Pinpoint the cell where the given text exists, returning its (x, y) midpoint coordinate. 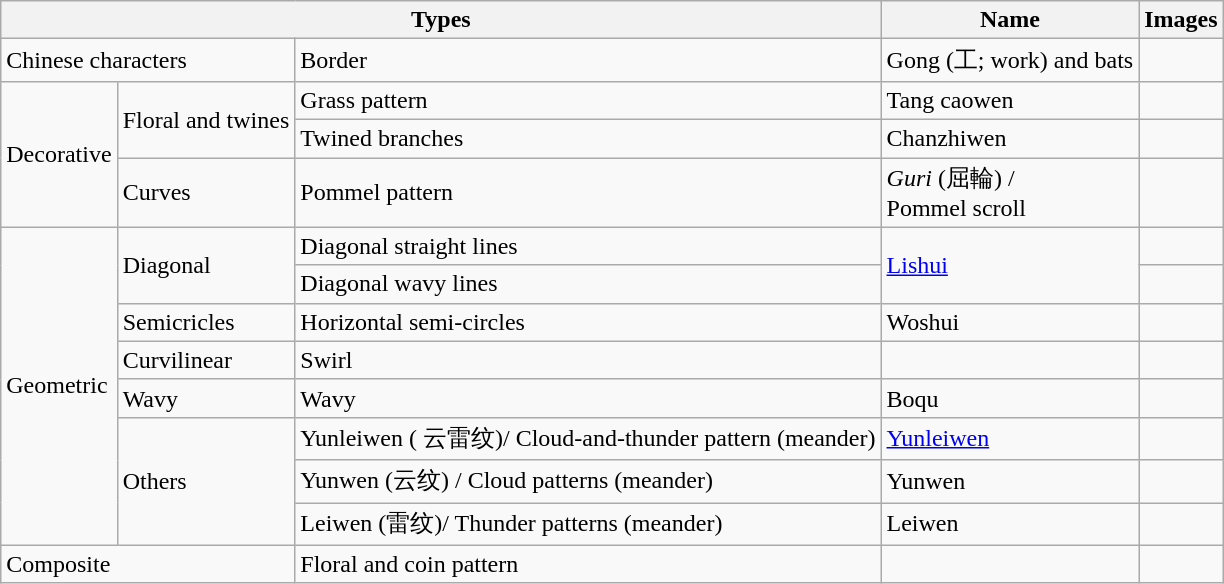
Images (1181, 20)
Yunwen (1010, 482)
Tang caowen (1010, 100)
Others (206, 481)
Leiwen (雷纹)/ Thunder patterns (meander) (588, 524)
Gong (工; work) and bats (1010, 60)
Guri (屈輪) /Pommel scroll (1010, 193)
Swirl (588, 360)
Twined branches (588, 138)
Chinese characters (148, 60)
Pommel pattern (588, 193)
Semicricles (206, 322)
Border (588, 60)
Boqu (1010, 398)
Yunwen (云纹) / Cloud patterns (meander) (588, 482)
Horizontal semi-circles (588, 322)
Types (441, 20)
Diagonal straight lines (588, 246)
Diagonal wavy lines (588, 284)
Lishui (1010, 265)
Chanzhiwen (1010, 138)
Floral and coin pattern (588, 564)
Diagonal (206, 265)
Floral and twines (206, 119)
Leiwen (1010, 524)
Curves (206, 193)
Yunleiwen ( 云雷纹)/ Cloud-and-thunder pattern (meander) (588, 438)
Woshui (1010, 322)
Composite (148, 564)
Grass pattern (588, 100)
Name (1010, 20)
Yunleiwen (1010, 438)
Geometric (59, 386)
Curvilinear (206, 360)
Decorative (59, 154)
